Identify which cell holds the provided text, then report its (x, y) central coordinate. 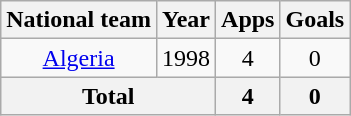
Apps (248, 20)
Year (186, 20)
1998 (186, 58)
National team (79, 20)
Total (108, 96)
Algeria (79, 58)
Goals (315, 20)
